For the text-containing cell, return its midpoint in [x, y] coordinate format. 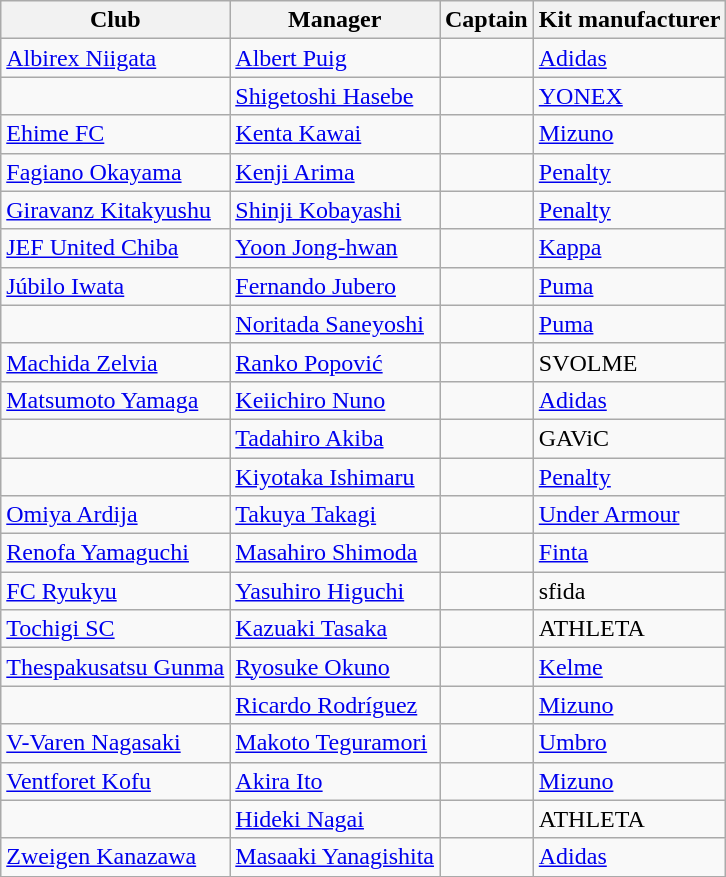
Thespakusatsu Gunma [116, 667]
Takuya Takagi [335, 515]
SVOLME [630, 362]
Kenji Arima [335, 172]
Akira Ito [335, 781]
Under Armour [630, 515]
Albert Puig [335, 58]
Kiyotaka Ishimaru [335, 477]
Fagiano Okayama [116, 172]
YONEX [630, 96]
Ehime FC [116, 134]
Giravanz Kitakyushu [116, 210]
Keiichiro Nuno [335, 400]
Matsumoto Yamaga [116, 400]
Noritada Saneyoshi [335, 324]
Kazuaki Tasaka [335, 629]
Makoto Teguramori [335, 743]
Masahiro Shimoda [335, 553]
Ventforet Kofu [116, 781]
Kelme [630, 667]
Zweigen Kanazawa [116, 857]
Renofa Yamaguchi [116, 553]
Yoon Jong-hwan [335, 248]
FC Ryukyu [116, 591]
Finta [630, 553]
Club [116, 20]
Ranko Popović [335, 362]
Kit manufacturer [630, 20]
sfida [630, 591]
JEF United Chiba [116, 248]
Kenta Kawai [335, 134]
Masaaki Yanagishita [335, 857]
Machida Zelvia [116, 362]
Shinji Kobayashi [335, 210]
Yasuhiro Higuchi [335, 591]
Shigetoshi Hasebe [335, 96]
Umbro [630, 743]
Júbilo Iwata [116, 286]
Captain [487, 20]
GAViC [630, 438]
Ryosuke Okuno [335, 667]
Albirex Niigata [116, 58]
V-Varen Nagasaki [116, 743]
Tochigi SC [116, 629]
Tadahiro Akiba [335, 438]
Kappa [630, 248]
Omiya Ardija [116, 515]
Manager [335, 20]
Fernando Jubero [335, 286]
Ricardo Rodríguez [335, 705]
Hideki Nagai [335, 819]
